Output the [x, y] coordinate of the center of the cell containing the given text.  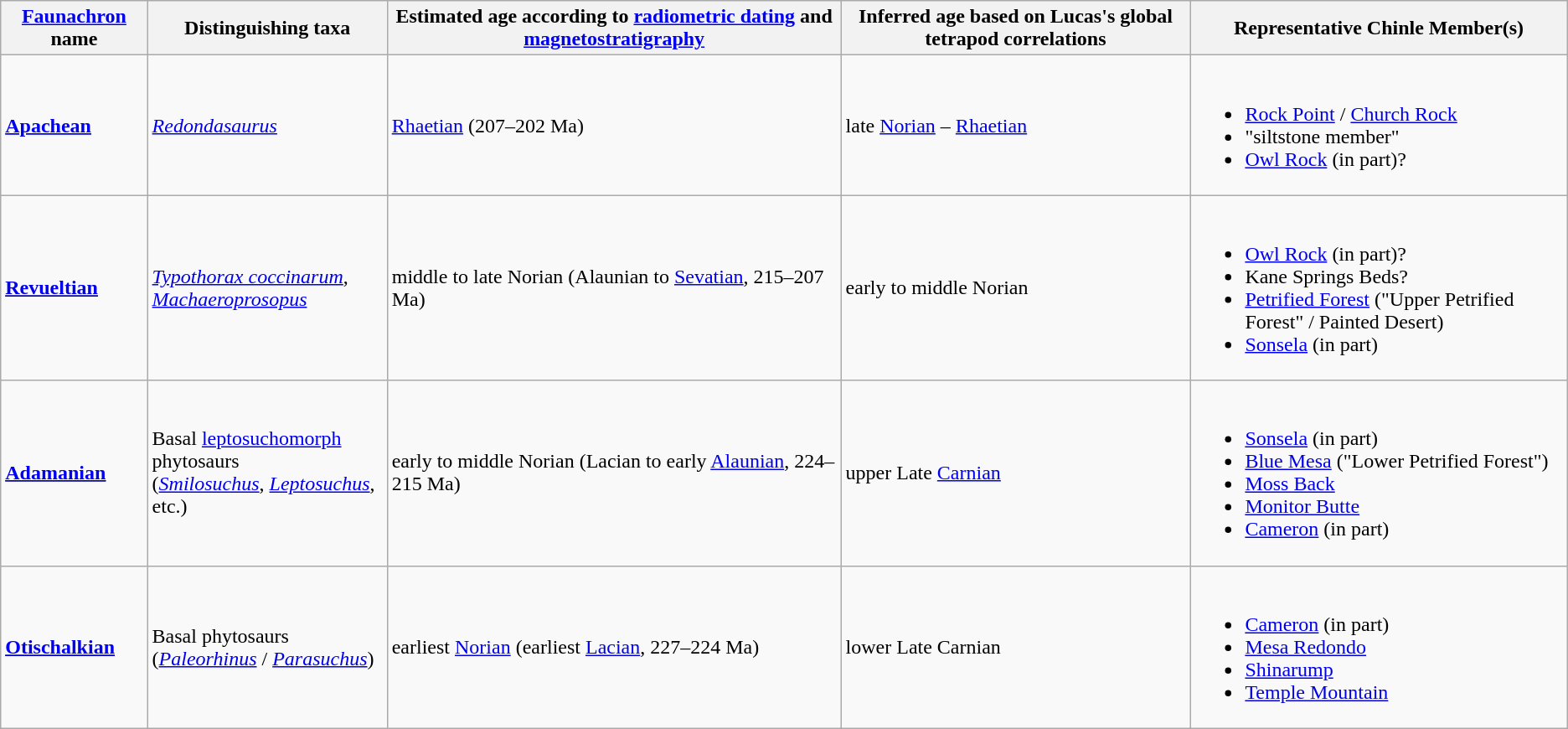
Representative Chinle Member(s) [1379, 28]
upper Late Carnian [1015, 473]
Rhaetian (207–202 Ma) [614, 126]
Distinguishing taxa [267, 28]
Inferred age based on Lucas's global tetrapod correlations [1015, 28]
Sonsela (in part)Blue Mesa ("Lower Petrified Forest")Moss BackMonitor ButteCameron (in part) [1379, 473]
Typothorax coccinarum,Machaeroprosopus [267, 288]
Adamanian [74, 473]
Basal phytosaurs(Paleorhinus / Parasuchus) [267, 647]
Basal leptosuchomorph phytosaurs(Smilosuchus, Leptosuchus, etc.) [267, 473]
middle to late Norian (Alaunian to Sevatian, 215–207 Ma) [614, 288]
Apachean [74, 126]
Faunachron name [74, 28]
early to middle Norian [1015, 288]
Owl Rock (in part)?Kane Springs Beds?Petrified Forest ("Upper Petrified Forest" / Painted Desert)Sonsela (in part) [1379, 288]
lower Late Carnian [1015, 647]
Cameron (in part)Mesa RedondoShinarumpTemple Mountain [1379, 647]
Otischalkian [74, 647]
early to middle Norian (Lacian to early Alaunian, 224–215 Ma) [614, 473]
Estimated age according to radiometric dating and magnetostratigraphy [614, 28]
Revueltian [74, 288]
earliest Norian (earliest Lacian, 227–224 Ma) [614, 647]
Rock Point / Church Rock"siltstone member"Owl Rock (in part)? [1379, 126]
late Norian – Rhaetian [1015, 126]
Redondasaurus [267, 126]
